Provide the [X, Y] coordinate of the cell's center where the given text is located.  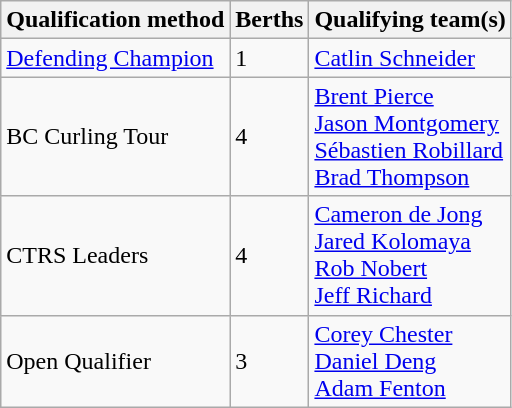
Brent Pierce Jason Montgomery Sébastien Robillard Brad Thompson [410, 136]
Qualifying team(s) [410, 20]
3 [270, 361]
Open Qualifier [116, 361]
Corey Chester Daniel Deng Adam Fenton [410, 361]
1 [270, 58]
Catlin Schneider [410, 58]
Cameron de Jong Jared Kolomaya Rob Nobert Jeff Richard [410, 256]
BC Curling Tour [116, 136]
Qualification method [116, 20]
Defending Champion [116, 58]
CTRS Leaders [116, 256]
Berths [270, 20]
